Scan for the cell matching the given text and deliver its [X, Y] coordinate at center. 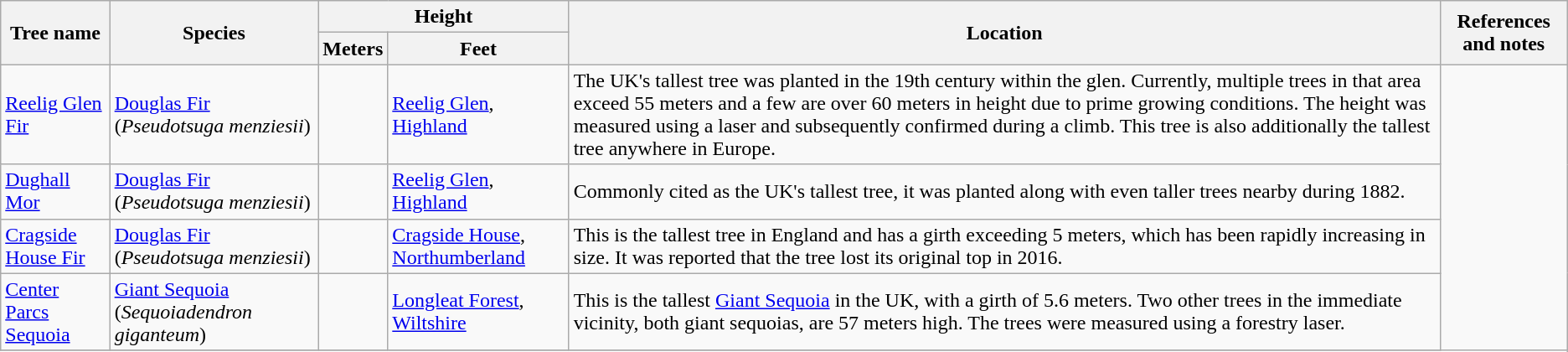
Height [444, 17]
Tree name [55, 33]
Feet [478, 49]
Cragside House, Northumberland [478, 246]
Commonly cited as the UK's tallest tree, it was planted along with even taller trees nearby during 1882. [1004, 191]
Reelig Glen Fir [55, 114]
Location [1004, 33]
Dughall Mor [55, 191]
Giant Sequoia (Sequoiadendron giganteum) [214, 312]
Species [214, 33]
Longleat Forest, Wiltshire [478, 312]
Meters [353, 49]
References and notes [1504, 33]
Center Parcs Sequoia [55, 312]
Cragside House Fir [55, 246]
